Provide the [X, Y] coordinate of the cell's center where the given text is located.  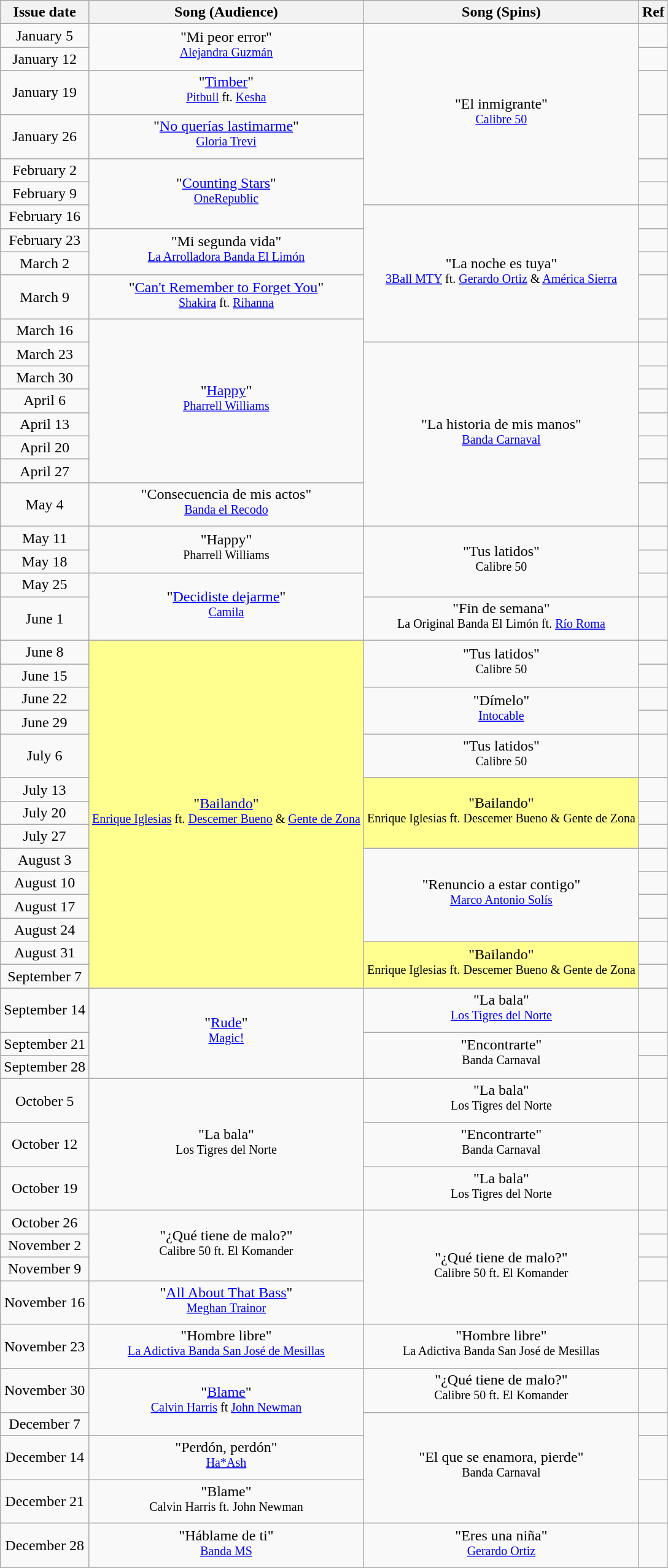
December 28 [45, 1545]
February 2 [45, 170]
"Consecuencia de mis actos"Banda el Recodo [226, 504]
"Rude"Magic! [226, 1033]
May 11 [45, 538]
August 3 [45, 860]
July 6 [45, 756]
"Decidiste dejarme"Camila [226, 607]
"La historia de mis manos"Banda Carnaval [501, 434]
August 10 [45, 883]
June 29 [45, 722]
January 5 [45, 36]
January 19 [45, 93]
October 12 [45, 1145]
Song (Audience) [226, 12]
February 16 [45, 217]
January 12 [45, 59]
September 28 [45, 1067]
March 9 [45, 297]
June 22 [45, 699]
"All About That Bass"Meghan Trainor [226, 1303]
October 26 [45, 1222]
April 6 [45, 401]
"Timber"Pitbull ft. Kesha [226, 93]
"Counting Stars"OneRepublic [226, 193]
"Eres una niña"Gerardo Ortiz [501, 1545]
"Blame"Calvin Harris ft. John Newman [226, 1502]
"Dímelo"Intocable [501, 711]
April 20 [45, 447]
November 30 [45, 1391]
December 21 [45, 1502]
December 7 [45, 1424]
October 19 [45, 1189]
February 9 [45, 193]
July 13 [45, 789]
"No querías lastimarme"Gloria Trevi [226, 136]
"El que se enamora, pierde"Banda Carnaval [501, 1468]
November 16 [45, 1303]
"Can't Remember to Forget You"Shakira ft. Rihanna [226, 297]
August 17 [45, 906]
"Háblame de ti"Banda MS [226, 1545]
June 8 [45, 652]
"El inmigrante"Calibre 50 [501, 114]
September 14 [45, 1010]
July 20 [45, 813]
"Renuncio a estar contigo"Marco Antonio Solís [501, 895]
March 23 [45, 354]
March 2 [45, 263]
Issue date [45, 12]
May 4 [45, 504]
February 23 [45, 240]
November 2 [45, 1245]
March 16 [45, 331]
May 18 [45, 562]
"Mi segunda vida"La Arrolladora Banda El Limón [226, 252]
"Mi peor error"Alejandra Guzmán [226, 47]
January 26 [45, 136]
Ref [653, 12]
October 5 [45, 1101]
June 15 [45, 676]
April 13 [45, 424]
"Blame"Calvin Harris ft John Newman [226, 1402]
September 7 [45, 976]
August 31 [45, 953]
November 9 [45, 1269]
"Fin de semana"La Original Banda El Limón ft. Río Roma [501, 619]
November 23 [45, 1346]
May 25 [45, 585]
June 1 [45, 619]
December 14 [45, 1458]
July 27 [45, 836]
"La noche es tuya"3Ball MTY ft. Gerardo Ortiz & América Sierra [501, 274]
August 24 [45, 930]
September 21 [45, 1044]
March 30 [45, 377]
April 27 [45, 471]
Song (Spins) [501, 12]
"Perdón, perdón"Ha*Ash [226, 1458]
